Identify which cell holds the provided text, then report its (X, Y) central coordinate. 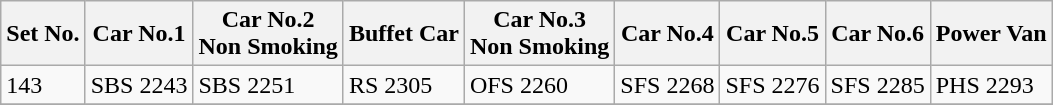
RS 2305 (404, 85)
SBS 2251 (268, 85)
SFS 2285 (878, 85)
Car No.4 (668, 34)
OFS 2260 (539, 85)
Car No.2Non Smoking (268, 34)
SFS 2268 (668, 85)
143 (43, 85)
Car No.5 (772, 34)
Power Van (991, 34)
Buffet Car (404, 34)
PHS 2293 (991, 85)
SFS 2276 (772, 85)
SBS 2243 (139, 85)
Car No.3Non Smoking (539, 34)
Car No.6 (878, 34)
Car No.1 (139, 34)
Set No. (43, 34)
